Return (x, y) of the center of cell containing provided text 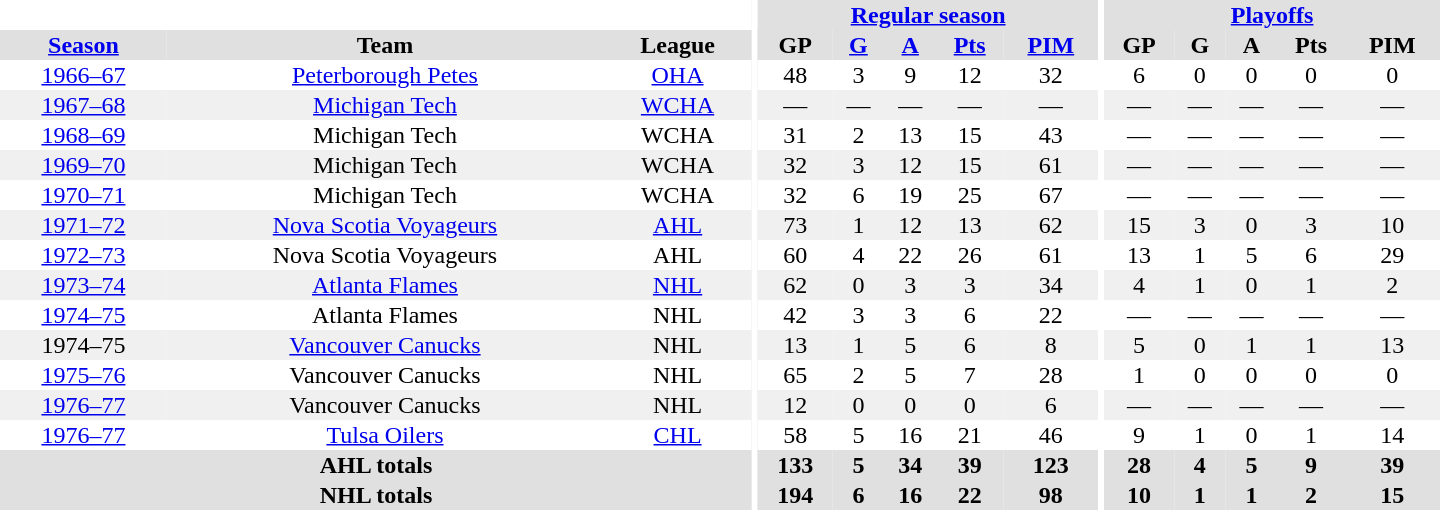
NHL totals (376, 495)
133 (796, 465)
1975–76 (84, 375)
Season (84, 45)
29 (1392, 255)
26 (970, 255)
1970–71 (84, 195)
60 (796, 255)
43 (1050, 135)
31 (796, 135)
Tulsa Oilers (385, 435)
65 (796, 375)
1968–69 (84, 135)
1973–74 (84, 285)
Playoffs (1272, 15)
1967–68 (84, 105)
25 (970, 195)
1972–73 (84, 255)
CHL (678, 435)
7 (970, 375)
OHA (678, 75)
Peterborough Petes (385, 75)
8 (1050, 345)
AHL totals (376, 465)
1966–67 (84, 75)
21 (970, 435)
73 (796, 225)
48 (796, 75)
1969–70 (84, 165)
46 (1050, 435)
67 (1050, 195)
Regular season (928, 15)
194 (796, 495)
Team (385, 45)
58 (796, 435)
19 (910, 195)
League (678, 45)
1971–72 (84, 225)
123 (1050, 465)
98 (1050, 495)
42 (796, 315)
14 (1392, 435)
